Identify which cell holds the provided text, then report its [x, y] central coordinate. 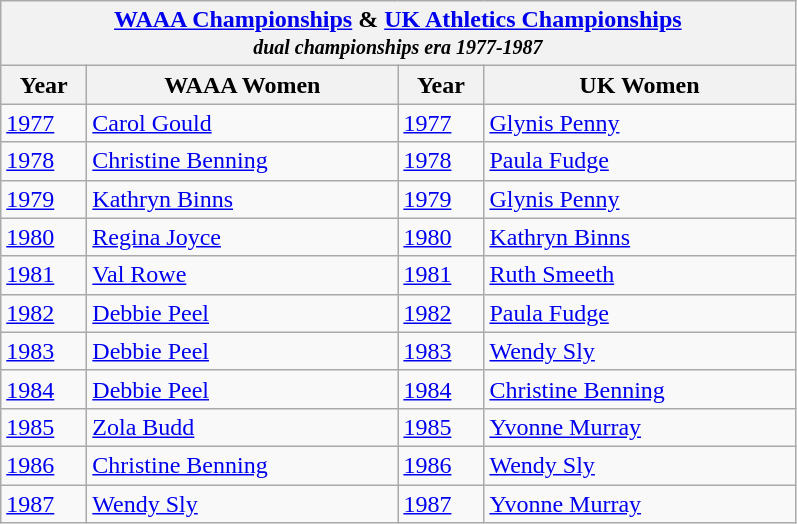
Ruth Smeeth [640, 275]
Carol Gould [242, 123]
WAAA Women [242, 85]
Zola Budd [242, 427]
Regina Joyce [242, 237]
WAAA Championships & UK Athletics Championshipsdual championships era 1977-1987 [398, 34]
UK Women [640, 85]
Val Rowe [242, 275]
